Scan for the cell matching the given text and deliver its (X, Y) coordinate at center. 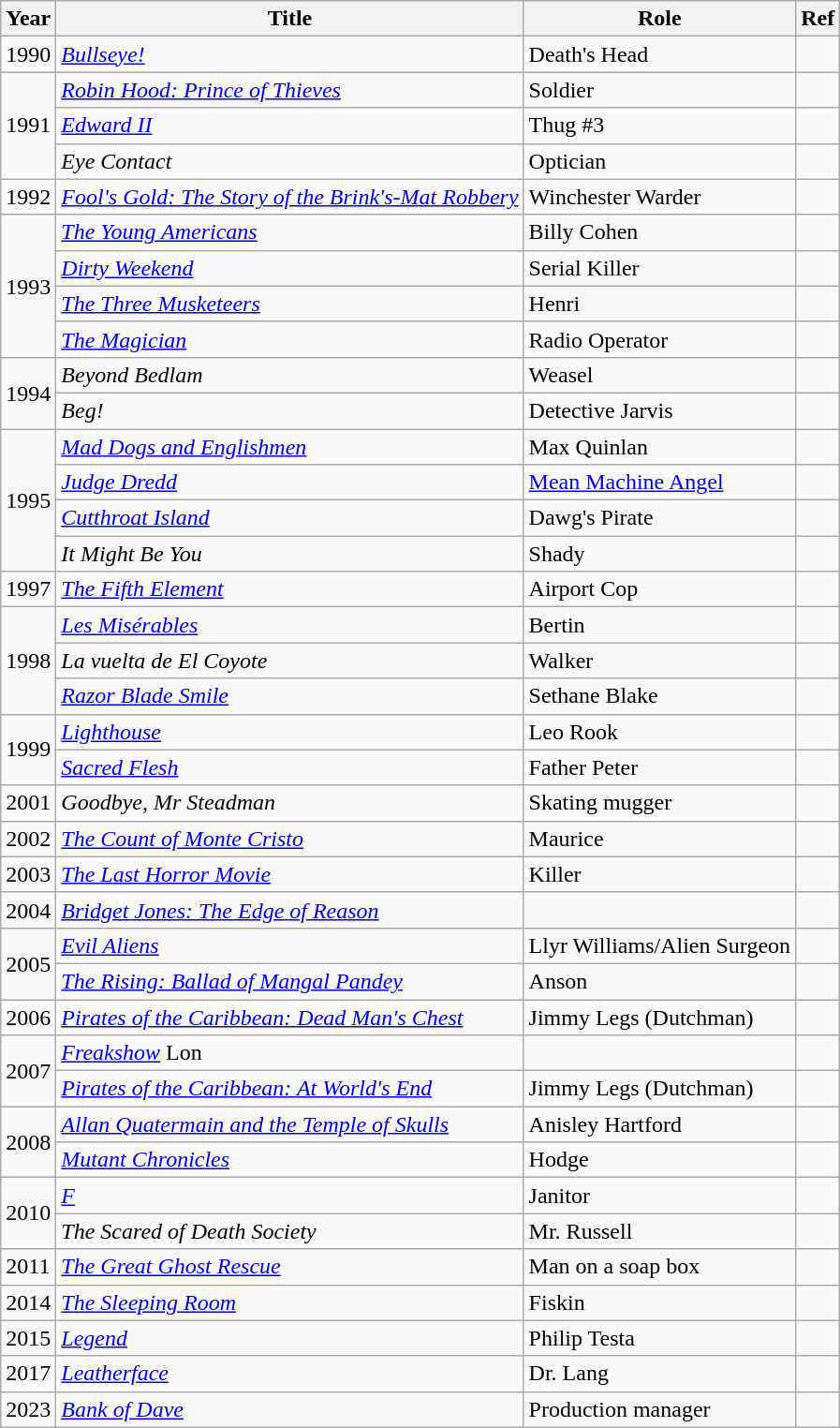
Henri (659, 304)
2011 (28, 1267)
Robin Hood: Prince of Thieves (290, 90)
Evil Aliens (290, 945)
The Scared of Death Society (290, 1231)
Killer (659, 874)
2005 (28, 963)
Razor Blade Smile (290, 696)
Llyr Williams/Alien Surgeon (659, 945)
2010 (28, 1213)
Sacred Flesh (290, 767)
The Fifth Element (290, 589)
Maurice (659, 839)
The Great Ghost Rescue (290, 1267)
2015 (28, 1338)
1990 (28, 54)
Beg! (290, 410)
Max Quinlan (659, 447)
Mean Machine Angel (659, 483)
The Count of Monte Cristo (290, 839)
Eye Contact (290, 161)
Dawg's Pirate (659, 518)
Weasel (659, 375)
Sethane Blake (659, 696)
The Last Horror Movie (290, 874)
2007 (28, 1071)
Anson (659, 981)
Year (28, 19)
1997 (28, 589)
Fool's Gold: The Story of the Brink's-Mat Robbery (290, 197)
The Three Musketeers (290, 304)
2004 (28, 910)
Freakshow Lon (290, 1053)
Role (659, 19)
1994 (28, 393)
2014 (28, 1302)
Detective Jarvis (659, 410)
Radio Operator (659, 339)
Philip Testa (659, 1338)
La vuelta de El Coyote (290, 661)
Cutthroat Island (290, 518)
2006 (28, 1017)
2008 (28, 1142)
Thug #3 (659, 126)
Pirates of the Caribbean: Dead Man's Chest (290, 1017)
Father Peter (659, 767)
Pirates of the Caribbean: At World's End (290, 1089)
Hodge (659, 1160)
Bertin (659, 625)
Lighthouse (290, 732)
1992 (28, 197)
Winchester Warder (659, 197)
Beyond Bedlam (290, 375)
Billy Cohen (659, 232)
The Sleeping Room (290, 1302)
Edward II (290, 126)
2023 (28, 1409)
Ref (818, 19)
Les Misérables (290, 625)
F (290, 1196)
Mutant Chronicles (290, 1160)
Leo Rook (659, 732)
Title (290, 19)
Bridget Jones: The Edge of Reason (290, 910)
2017 (28, 1374)
2003 (28, 874)
Serial Killer (659, 268)
Production manager (659, 1409)
Soldier (659, 90)
Judge Dredd (290, 483)
1998 (28, 661)
Janitor (659, 1196)
1999 (28, 750)
Mad Dogs and Englishmen (290, 447)
Legend (290, 1338)
1993 (28, 286)
The Magician (290, 339)
It Might Be You (290, 554)
Allan Quatermain and the Temple of Skulls (290, 1124)
Fiskin (659, 1302)
Leatherface (290, 1374)
Shady (659, 554)
Anisley Hartford (659, 1124)
2002 (28, 839)
Goodbye, Mr Steadman (290, 803)
Dr. Lang (659, 1374)
The Young Americans (290, 232)
Man on a soap box (659, 1267)
Bank of Dave (290, 1409)
Airport Cop (659, 589)
The Rising: Ballad of Mangal Pandey (290, 981)
Bullseye! (290, 54)
1991 (28, 126)
Walker (659, 661)
Death's Head (659, 54)
Dirty Weekend (290, 268)
2001 (28, 803)
Optician (659, 161)
Mr. Russell (659, 1231)
Skating mugger (659, 803)
1995 (28, 500)
